Extract the [X, Y] coordinate from the center of the cell holding the provided text.  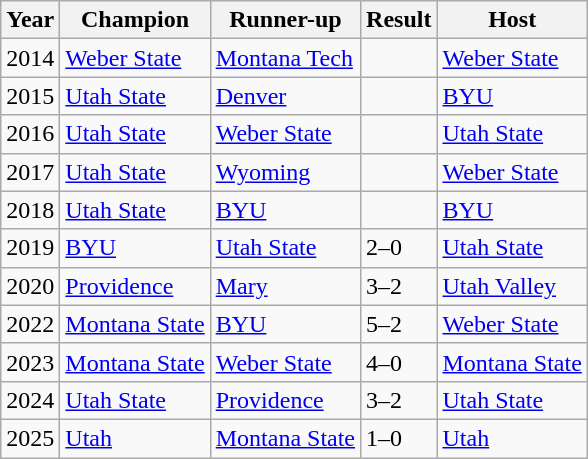
2017 [30, 172]
Year [30, 20]
5–2 [399, 324]
2025 [30, 438]
Wyoming [285, 172]
2020 [30, 286]
Utah Valley [512, 286]
Champion [135, 20]
Mary [285, 286]
2018 [30, 210]
Host [512, 20]
Denver [285, 96]
2014 [30, 58]
2016 [30, 134]
2023 [30, 362]
4–0 [399, 362]
2015 [30, 96]
2022 [30, 324]
Montana Tech [285, 58]
1–0 [399, 438]
2019 [30, 248]
2024 [30, 400]
2–0 [399, 248]
Result [399, 20]
Runner-up [285, 20]
